Pinpoint the cell where the given text exists, returning its (X, Y) midpoint coordinate. 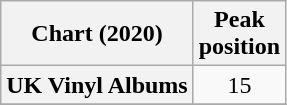
Peakposition (239, 34)
15 (239, 85)
Chart (2020) (97, 34)
UK Vinyl Albums (97, 85)
